Search for the cell housing the specified text and yield its [X, Y] center coordinate. 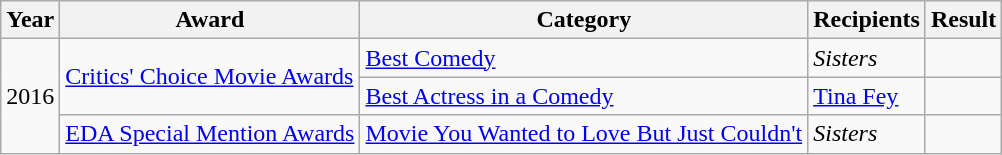
Critics' Choice Movie Awards [210, 77]
Result [963, 20]
Year [30, 20]
Tina Fey [867, 96]
EDA Special Mention Awards [210, 134]
Best Actress in a Comedy [584, 96]
Best Comedy [584, 58]
2016 [30, 96]
Award [210, 20]
Movie You Wanted to Love But Just Couldn't [584, 134]
Recipients [867, 20]
Category [584, 20]
